Pinpoint the cell where the given text exists, returning its (X, Y) midpoint coordinate. 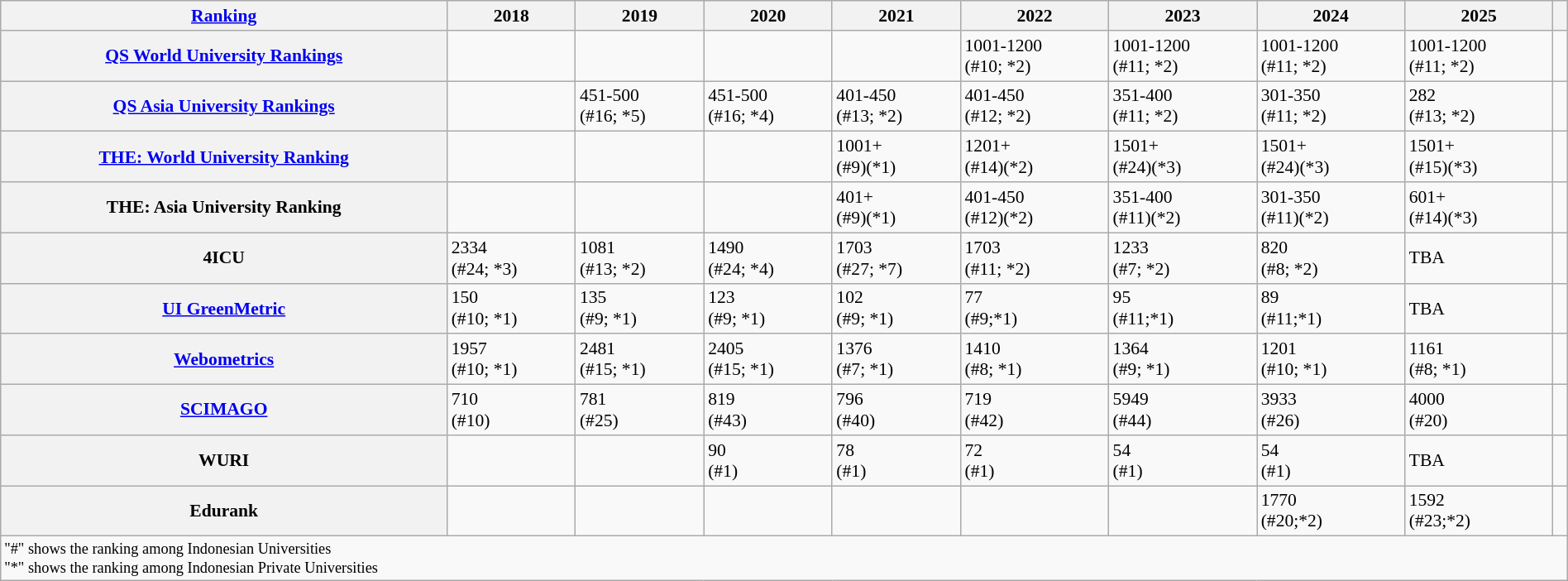
2334(#24; *3) (511, 258)
401+(#9)(*1) (896, 207)
4000(#20) (1479, 411)
796(#40) (896, 411)
719(#42) (1035, 411)
2021 (896, 16)
451-500(#16; *4) (767, 106)
1376(#7; *1) (896, 359)
1957(#10; *1) (511, 359)
401-450(#12; *2) (1035, 106)
QS Asia University Rankings (224, 106)
301-350(#11; *2) (1331, 106)
820(#8; *2) (1331, 258)
282(#13; *2) (1479, 106)
5949(#44) (1183, 411)
123(#9; *1) (767, 308)
1161(#8; *1) (1479, 359)
401-450(#13; *2) (896, 106)
2022 (1035, 16)
819(#43) (767, 411)
WURI (224, 460)
102(#9; *1) (896, 308)
351-400(#11; *2) (1183, 106)
1770(#20;*2) (1331, 511)
301-350(#11)(*2) (1331, 207)
1410(#8; *1) (1035, 359)
Edurank (224, 511)
150(#10; *1) (511, 308)
2023 (1183, 16)
1201+(#14)(*2) (1035, 157)
710(#10) (511, 411)
2018 (511, 16)
THE: World University Ranking (224, 157)
1703(#27; *7) (896, 258)
2481(#15; *1) (640, 359)
2025 (1479, 16)
601+(#14)(*3) (1479, 207)
SCIMAGO (224, 411)
90(#1) (767, 460)
4ICU (224, 258)
78(#1) (896, 460)
1001-1200(#10; *2) (1035, 56)
1081(#13; *2) (640, 258)
72(#1) (1035, 460)
THE: Asia University Ranking (224, 207)
1592(#23;*2) (1479, 511)
1501+(#15)(*3) (1479, 157)
1001+(#9)(*1) (896, 157)
2405(#15; *1) (767, 359)
2024 (1331, 16)
451-500(#16; *5) (640, 106)
89(#11;*1) (1331, 308)
401-450(#12)(*2) (1035, 207)
1233(#7; *2) (1183, 258)
3933(#26) (1331, 411)
QS World University Rankings (224, 56)
135(#9; *1) (640, 308)
1201(#10; *1) (1331, 359)
2020 (767, 16)
77(#9;*1) (1035, 308)
2019 (640, 16)
1364(#9; *1) (1183, 359)
1703(#11; *2) (1035, 258)
Webometrics (224, 359)
1490(#24; *4) (767, 258)
351-400(#11)(*2) (1183, 207)
"#" shows the ranking among Indonesian Universities"*" shows the ranking among Indonesian Private Universities (784, 559)
95(#11;*1) (1183, 308)
781(#25) (640, 411)
Ranking (224, 16)
UI GreenMetric (224, 308)
